Extract the (x, y) coordinate from the center of the cell holding the provided text.  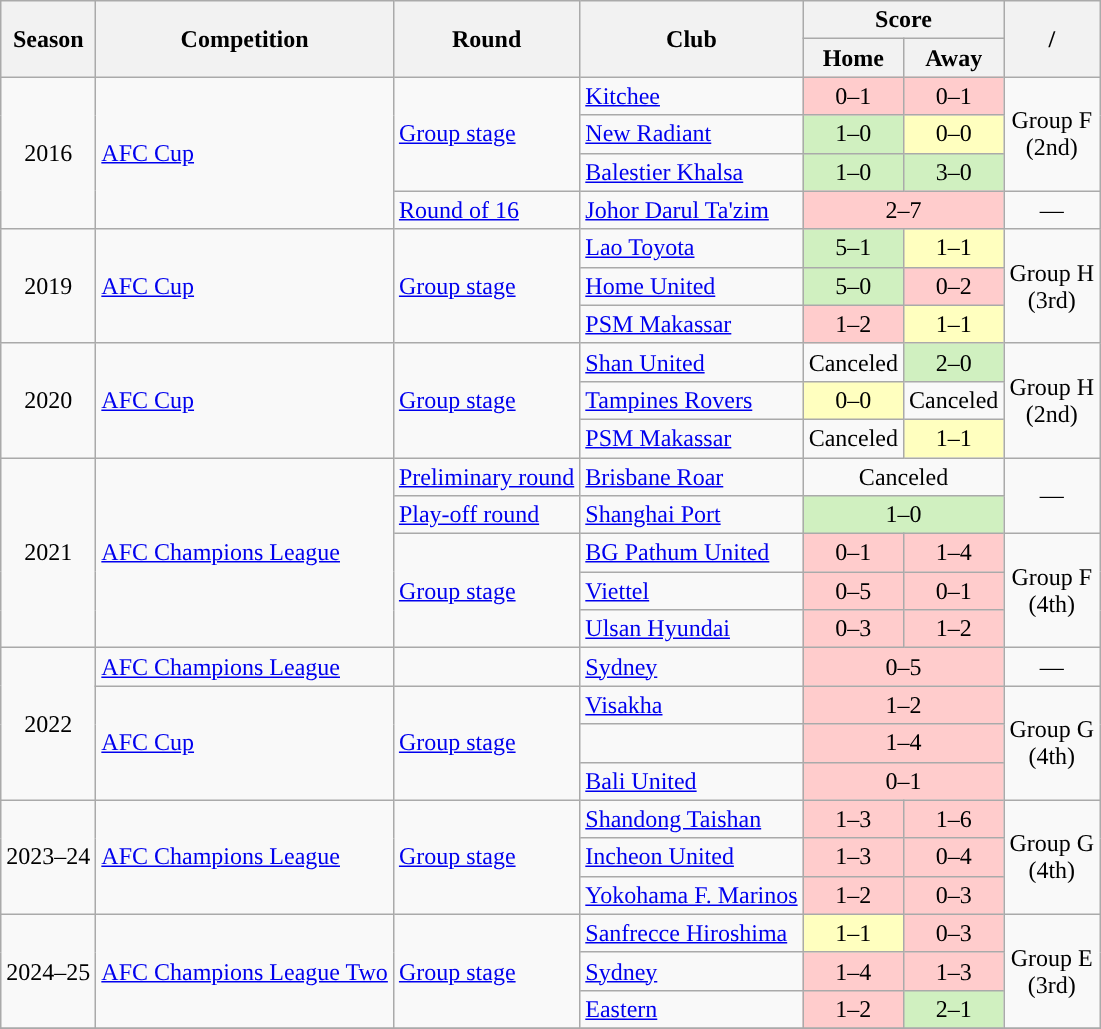
Lao Toyota (692, 248)
2–1 (954, 1009)
Preliminary round (486, 477)
Season (48, 39)
Group F(4th) (1052, 591)
Score (904, 20)
Group E(3rd) (1052, 971)
Bali United (692, 781)
Tampines Rovers (692, 400)
Away (954, 58)
0–4 (954, 857)
2020 (48, 400)
2023–24 (48, 857)
3–0 (954, 172)
2021 (48, 553)
Brisbane Roar (692, 477)
2–0 (954, 362)
1–6 (954, 819)
Group F(2nd) (1052, 134)
Visakha (692, 705)
Viettel (692, 591)
5–0 (853, 286)
Round of 16 (486, 210)
Johor Darul Ta'zim (692, 210)
Kitchee (692, 96)
New Radiant (692, 134)
2–7 (904, 210)
Group H(2nd) (1052, 400)
0–2 (954, 286)
2016 (48, 153)
Group H(3rd) (1052, 286)
Yokohama F. Marinos (692, 895)
Balestier Khalsa (692, 172)
Shan United (692, 362)
2024–25 (48, 971)
Home (853, 58)
Round (486, 39)
5–1 (853, 248)
Play-off round (486, 515)
Ulsan Hyundai (692, 629)
BG Pathum United (692, 553)
Home United (692, 286)
2022 (48, 724)
Competition (245, 39)
Eastern (692, 1009)
Sanfrecce Hiroshima (692, 933)
/ (1052, 39)
Shandong Taishan (692, 819)
Incheon United (692, 857)
Club (692, 39)
AFC Champions League Two (245, 971)
2019 (48, 286)
Shanghai Port (692, 515)
